Search for the cell housing the specified text and yield its [x, y] center coordinate. 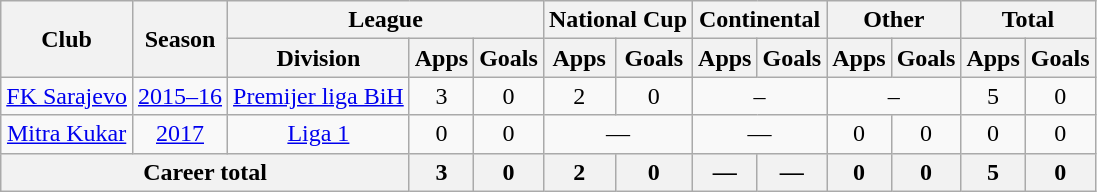
2017 [180, 134]
National Cup [618, 20]
Division [319, 58]
FK Sarajevo [67, 96]
Liga 1 [319, 134]
League [386, 20]
2015–16 [180, 96]
Mitra Kukar [67, 134]
Total [1028, 20]
Season [180, 39]
Other [894, 20]
Continental [760, 20]
Career total [205, 172]
Premijer liga BiH [319, 96]
Club [67, 39]
